Extract the (x, y) coordinate from the center of the cell holding the provided text.  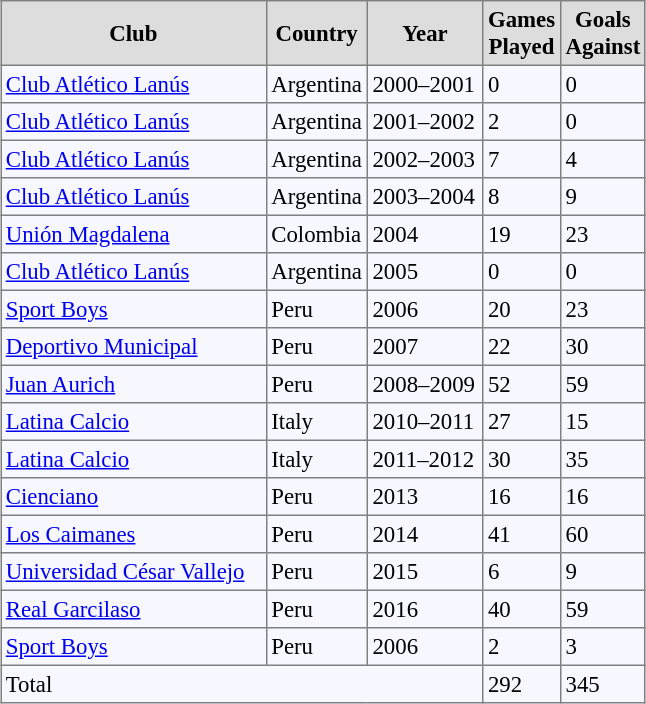
Total (241, 684)
2004 (425, 234)
52 (522, 384)
27 (522, 422)
Country (316, 33)
Colombia (316, 234)
2011–2012 (425, 459)
2010–2011 (425, 422)
Universidad César Vallejo (133, 572)
Juan Aurich (133, 384)
2016 (425, 609)
3 (602, 647)
2003–2004 (425, 197)
2001–2002 (425, 122)
6 (522, 572)
2008–2009 (425, 384)
40 (522, 609)
2013 (425, 497)
Deportivo Municipal (133, 347)
20 (522, 309)
35 (602, 459)
Goals Against (602, 33)
2005 (425, 272)
2007 (425, 347)
Real Garcilaso (133, 609)
60 (602, 534)
22 (522, 347)
4 (602, 159)
Club (133, 33)
41 (522, 534)
Unión Magdalena (133, 234)
Los Caimanes (133, 534)
Cienciano (133, 497)
8 (522, 197)
Year (425, 33)
19 (522, 234)
2000–2001 (425, 84)
2014 (425, 534)
Games Played (522, 33)
7 (522, 159)
345 (602, 684)
292 (522, 684)
15 (602, 422)
2015 (425, 572)
2002–2003 (425, 159)
